Search for the cell housing the specified text and yield its (X, Y) center coordinate. 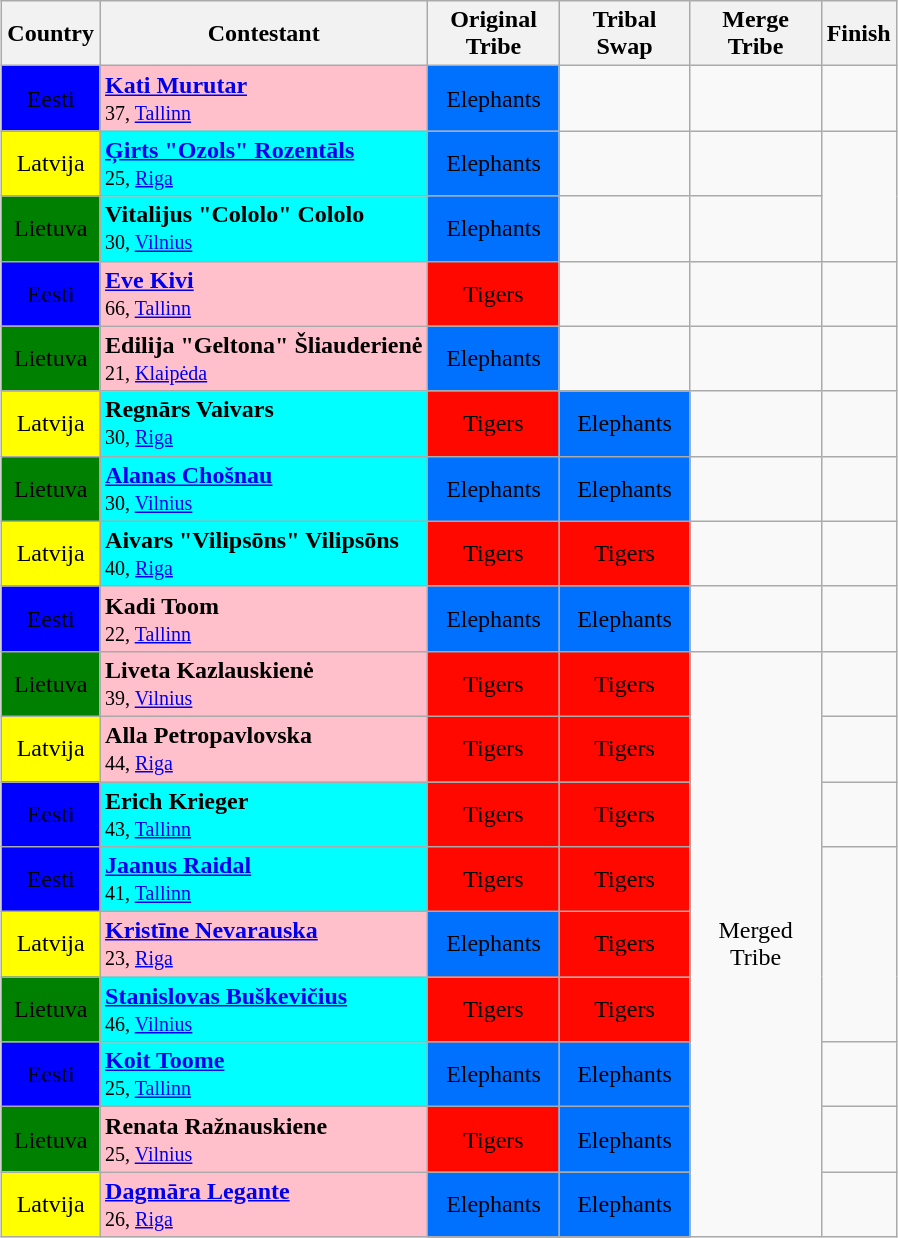
Renata Ražnauskiene25, Vilnius (264, 1140)
Liveta Kazlauskienė39, Vilnius (264, 684)
Vitalijus "Cololo" Cololo30, Vilnius (264, 228)
Regnārs Vaivars30, Riga (264, 424)
Alanas Chošnau30, Vilnius (264, 488)
Erich Krieger43, Tallinn (264, 814)
Merged Tribe (756, 944)
Alla Petropavlovska44, Riga (264, 748)
Stanislovas Buškevičius46, Vilnius (264, 1010)
Original Tribe (494, 34)
Country (51, 34)
Eve Kivi66, Tallinn (264, 294)
Dagmāra Legante26, Riga (264, 1204)
Jaanus Raidal41, Tallinn (264, 880)
Edilija "Geltona" Šliauderienė21, Klaipėda (264, 358)
Tribal Swap (624, 34)
Aivars "Vilipsōns" Vilipsōns40, Riga (264, 554)
Kati Murutar37, Tallinn (264, 98)
Merge Tribe (756, 34)
Contestant (264, 34)
Finish (858, 34)
Kristīne Nevarauska23, Riga (264, 944)
Ģirts "Ozols" Rozentāls25, Riga (264, 164)
Koit Toome25, Tallinn (264, 1074)
Kadi Toom22, Tallinn (264, 618)
